Output the (X, Y) coordinate of the center of the cell containing the given text.  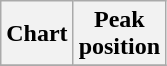
Peakposition (119, 34)
Chart (37, 34)
